Output the [X, Y] coordinate of the center of the cell containing the given text.  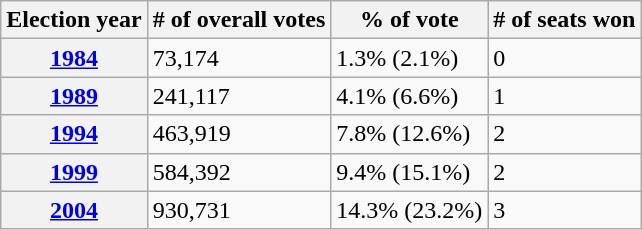
930,731 [239, 210]
1989 [74, 96]
# of overall votes [239, 20]
# of seats won [564, 20]
1 [564, 96]
584,392 [239, 172]
1984 [74, 58]
7.8% (12.6%) [410, 134]
73,174 [239, 58]
4.1% (6.6%) [410, 96]
1999 [74, 172]
1994 [74, 134]
2004 [74, 210]
9.4% (15.1%) [410, 172]
14.3% (23.2%) [410, 210]
0 [564, 58]
463,919 [239, 134]
3 [564, 210]
Election year [74, 20]
241,117 [239, 96]
1.3% (2.1%) [410, 58]
% of vote [410, 20]
